Locate the cell with the specified text and output its [X, Y] center coordinate. 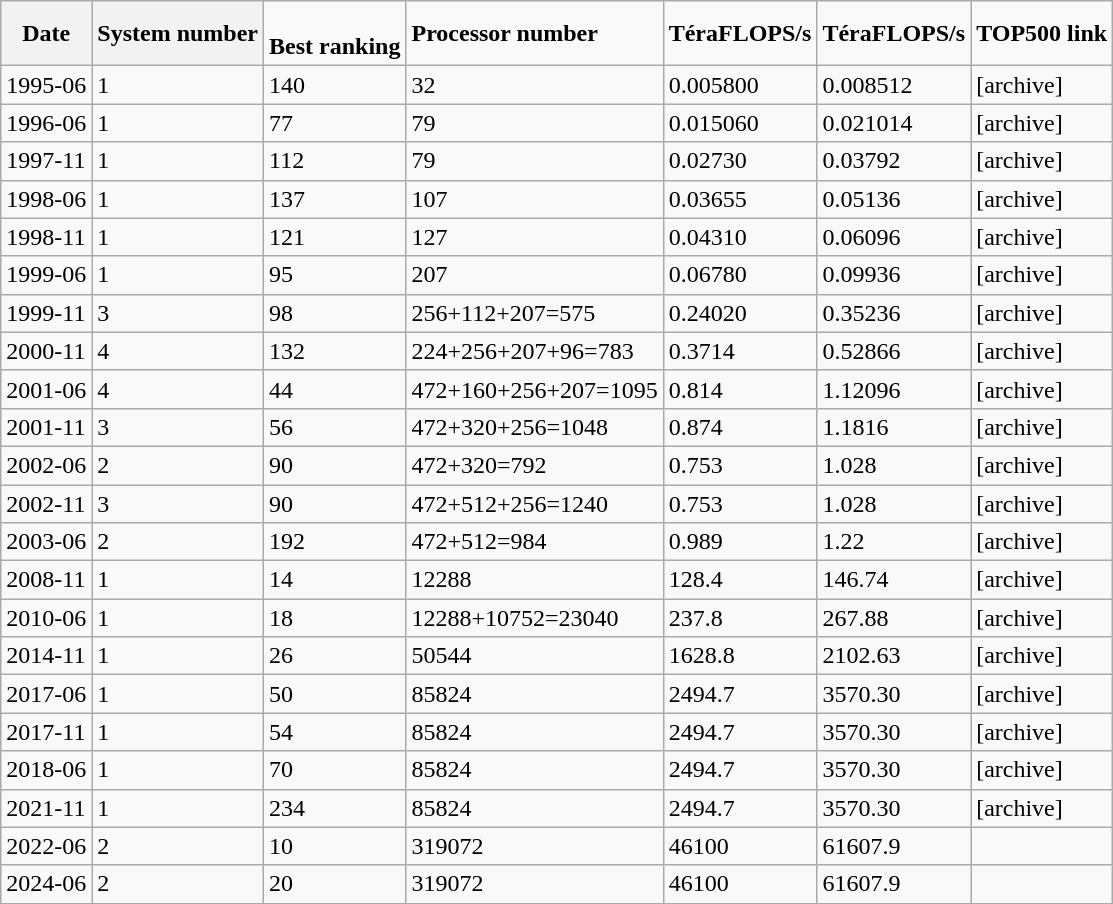
267.88 [894, 618]
140 [335, 85]
54 [335, 732]
0.021014 [894, 123]
0.3714 [740, 351]
Processor number [534, 34]
472+512+256=1240 [534, 503]
2003-06 [46, 542]
137 [335, 199]
System number [178, 34]
50544 [534, 656]
1.12096 [894, 389]
50 [335, 694]
472+320=792 [534, 465]
0.005800 [740, 85]
0.008512 [894, 85]
12288 [534, 580]
0.06780 [740, 275]
20 [335, 884]
2102.63 [894, 656]
121 [335, 237]
192 [335, 542]
26 [335, 656]
132 [335, 351]
1995-06 [46, 85]
56 [335, 427]
2000-11 [46, 351]
0.52866 [894, 351]
128.4 [740, 580]
2001-06 [46, 389]
2022-06 [46, 846]
234 [335, 808]
0.989 [740, 542]
127 [534, 237]
0.09936 [894, 275]
0.04310 [740, 237]
77 [335, 123]
2017-06 [46, 694]
2018-06 [46, 770]
0.015060 [740, 123]
0.02730 [740, 161]
0.06096 [894, 237]
2010-06 [46, 618]
2001-11 [46, 427]
2002-06 [46, 465]
146.74 [894, 580]
1996-06 [46, 123]
2024-06 [46, 884]
237.8 [740, 618]
0.874 [740, 427]
0.814 [740, 389]
1999-11 [46, 313]
2002-11 [46, 503]
472+512=984 [534, 542]
Date [46, 34]
12288+10752=23040 [534, 618]
224+256+207+96=783 [534, 351]
95 [335, 275]
207 [534, 275]
18 [335, 618]
1997-11 [46, 161]
0.03655 [740, 199]
Best ranking [335, 34]
472+160+256+207=1095 [534, 389]
256+112+207=575 [534, 313]
1999-06 [46, 275]
107 [534, 199]
14 [335, 580]
2014-11 [46, 656]
1628.8 [740, 656]
0.03792 [894, 161]
10 [335, 846]
32 [534, 85]
0.05136 [894, 199]
0.35236 [894, 313]
2008-11 [46, 580]
472+320+256=1048 [534, 427]
0.24020 [740, 313]
1998-06 [46, 199]
TOP500 link [1042, 34]
1.22 [894, 542]
2021-11 [46, 808]
112 [335, 161]
1998-11 [46, 237]
70 [335, 770]
98 [335, 313]
44 [335, 389]
1.1816 [894, 427]
2017-11 [46, 732]
